From the cell containing the given text, extract its center point as (x, y) coordinate. 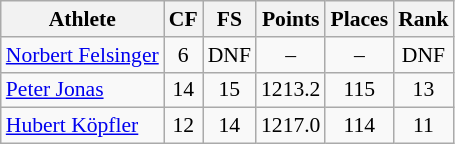
114 (359, 126)
12 (184, 126)
Places (359, 19)
FS (230, 19)
Points (290, 19)
CF (184, 19)
Athlete (82, 19)
15 (230, 90)
Norbert Felsinger (82, 55)
Hubert Köpfler (82, 126)
Peter Jonas (82, 90)
115 (359, 90)
11 (424, 126)
Rank (424, 19)
13 (424, 90)
1213.2 (290, 90)
1217.0 (290, 126)
6 (184, 55)
